Identify which cell holds the provided text, then report its [X, Y] central coordinate. 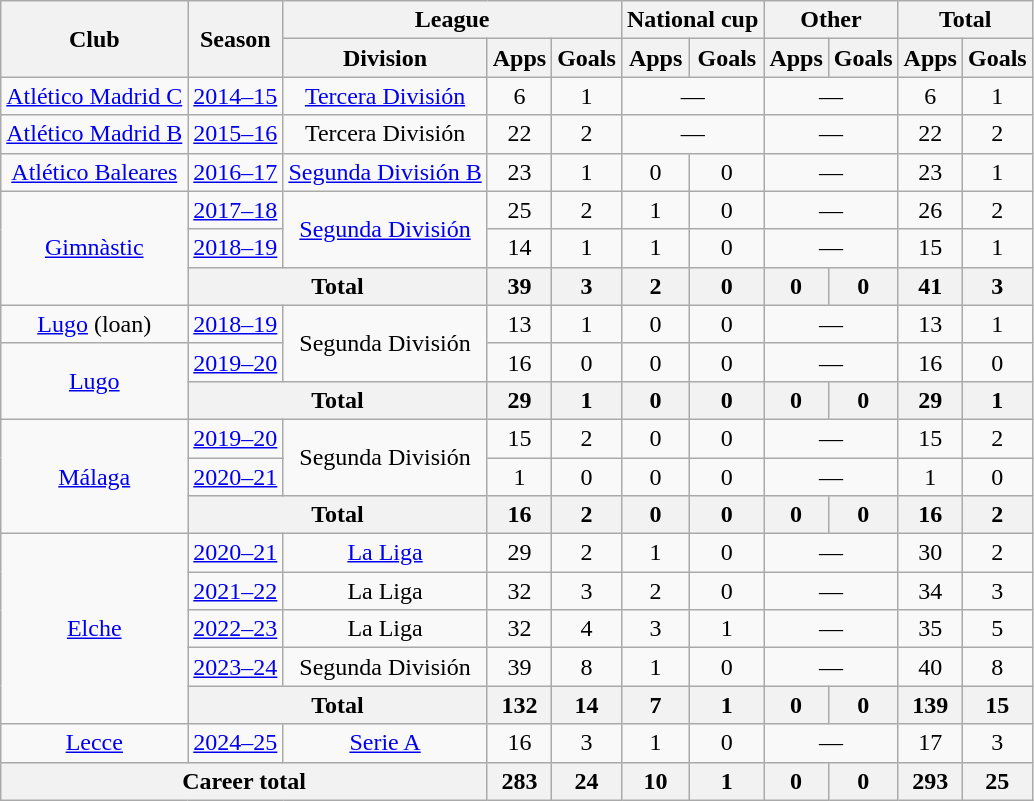
132 [519, 705]
Serie A [385, 743]
2014–15 [236, 96]
National cup [692, 20]
10 [655, 781]
2017–18 [236, 210]
34 [930, 591]
35 [930, 629]
5 [997, 629]
2015–16 [236, 134]
Atlético Baleares [94, 172]
139 [930, 705]
Lugo [94, 381]
Lugo (loan) [94, 324]
Elche [94, 629]
41 [930, 286]
Segunda División B [385, 172]
4 [587, 629]
2016–17 [236, 172]
Season [236, 39]
30 [930, 553]
7 [655, 705]
2021–22 [236, 591]
Atlético Madrid B [94, 134]
283 [519, 781]
40 [930, 667]
Career total [244, 781]
26 [930, 210]
Lecce [94, 743]
Málaga [94, 476]
League [452, 20]
2024–25 [236, 743]
293 [930, 781]
Club [94, 39]
Other [831, 20]
Division [385, 58]
Atlético Madrid C [94, 96]
24 [587, 781]
2023–24 [236, 667]
Gimnàstic [94, 248]
2022–23 [236, 629]
17 [930, 743]
